Extract the [x, y] coordinate from the center of the cell holding the provided text.  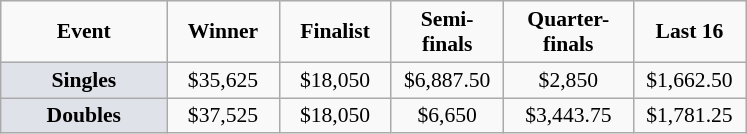
Last 16 [689, 32]
$35,625 [223, 80]
Quarter-finals [568, 32]
$1,781.25 [689, 116]
Event [84, 32]
Semi-finals [447, 32]
$37,525 [223, 116]
$2,850 [568, 80]
Doubles [84, 116]
$6,887.50 [447, 80]
$1,662.50 [689, 80]
Finalist [335, 32]
Singles [84, 80]
$3,443.75 [568, 116]
$6,650 [447, 116]
Winner [223, 32]
